Provide the [X, Y] coordinate of the cell's center where the given text is located.  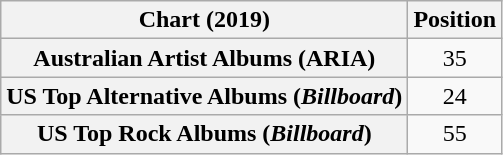
55 [455, 134]
Chart (2019) [204, 20]
Position [455, 20]
US Top Alternative Albums (Billboard) [204, 96]
US Top Rock Albums (Billboard) [204, 134]
24 [455, 96]
Australian Artist Albums (ARIA) [204, 58]
35 [455, 58]
